For the text-containing cell, return its midpoint in [x, y] coordinate format. 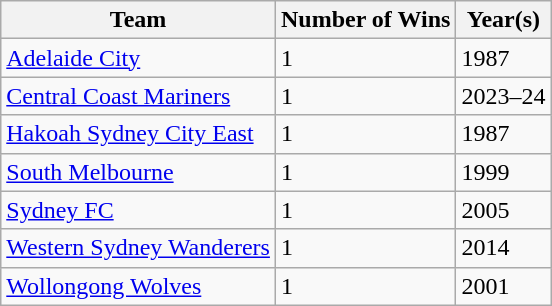
Central Coast Mariners [138, 96]
Adelaide City [138, 58]
Year(s) [504, 20]
South Melbourne [138, 172]
Team [138, 20]
Number of Wins [365, 20]
Western Sydney Wanderers [138, 248]
2014 [504, 248]
2005 [504, 210]
Hakoah Sydney City East [138, 134]
Sydney FC [138, 210]
Wollongong Wolves [138, 286]
2001 [504, 286]
2023–24 [504, 96]
1999 [504, 172]
